Locate the cell with the specified text and output its (X, Y) center coordinate. 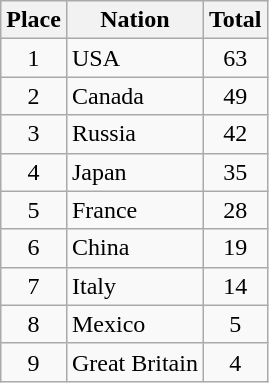
Place (34, 20)
7 (34, 286)
63 (235, 58)
Total (235, 20)
6 (34, 248)
14 (235, 286)
China (134, 248)
49 (235, 96)
USA (134, 58)
Nation (134, 20)
1 (34, 58)
France (134, 210)
19 (235, 248)
Great Britain (134, 362)
2 (34, 96)
9 (34, 362)
Japan (134, 172)
Canada (134, 96)
3 (34, 134)
Italy (134, 286)
35 (235, 172)
8 (34, 324)
28 (235, 210)
Mexico (134, 324)
Russia (134, 134)
42 (235, 134)
